Locate the cell with the specified text and output its [X, Y] center coordinate. 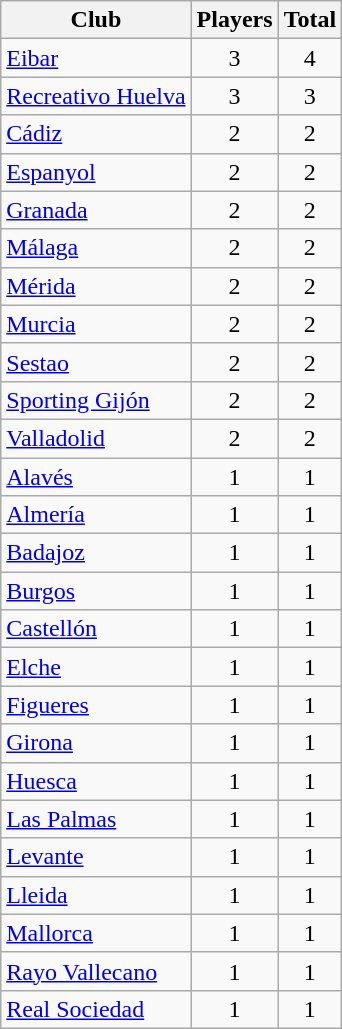
Castellón [96, 629]
Badajoz [96, 553]
Alavés [96, 477]
Las Palmas [96, 819]
Players [234, 20]
Sporting Gijón [96, 400]
Girona [96, 743]
Almería [96, 515]
Rayo Vallecano [96, 971]
Mérida [96, 286]
4 [310, 58]
Figueres [96, 705]
Total [310, 20]
Espanyol [96, 172]
Real Sociedad [96, 1009]
Málaga [96, 248]
Huesca [96, 781]
Burgos [96, 591]
Cádiz [96, 134]
Eibar [96, 58]
Valladolid [96, 438]
Club [96, 20]
Elche [96, 667]
Mallorca [96, 933]
Murcia [96, 324]
Granada [96, 210]
Lleida [96, 895]
Recreativo Huelva [96, 96]
Sestao [96, 362]
Levante [96, 857]
